Return the [X, Y] coordinate for the center point of the cell that contains the specified text.  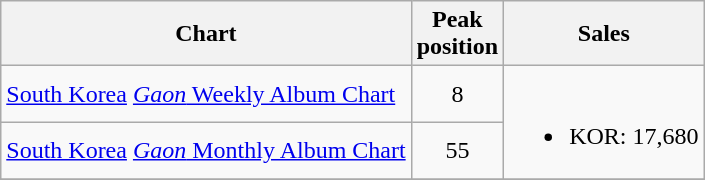
South Korea Gaon Monthly Album Chart [206, 150]
KOR: 17,680 [604, 122]
8 [457, 94]
Peakposition [457, 34]
Chart [206, 34]
Sales [604, 34]
55 [457, 150]
South Korea Gaon Weekly Album Chart [206, 94]
